Detect which cell encompasses the target text, then output its (X, Y) center coordinate. 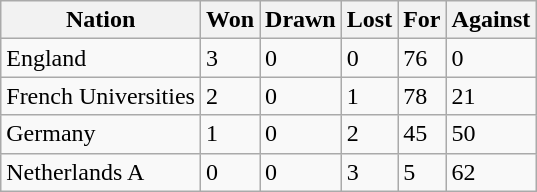
5 (422, 172)
Netherlands A (101, 172)
For (422, 20)
78 (422, 96)
England (101, 58)
French Universities (101, 96)
Lost (369, 20)
45 (422, 134)
76 (422, 58)
62 (491, 172)
Won (230, 20)
Germany (101, 134)
Drawn (301, 20)
50 (491, 134)
21 (491, 96)
Against (491, 20)
Nation (101, 20)
